From the cell containing the given text, extract its center point as [x, y] coordinate. 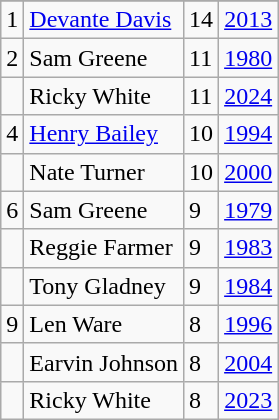
1994 [248, 134]
Reggie Farmer [104, 248]
14 [202, 20]
2000 [248, 172]
Tony Gladney [104, 286]
Nate Turner [104, 172]
2013 [248, 20]
Len Ware [104, 324]
Henry Bailey [104, 134]
1979 [248, 210]
1 [12, 20]
1983 [248, 248]
2023 [248, 400]
Earvin Johnson [104, 362]
1980 [248, 58]
2024 [248, 96]
6 [12, 210]
1984 [248, 286]
4 [12, 134]
Devante Davis [104, 20]
2 [12, 58]
2004 [248, 362]
1996 [248, 324]
